Locate the cell with the specified text and output its (X, Y) center coordinate. 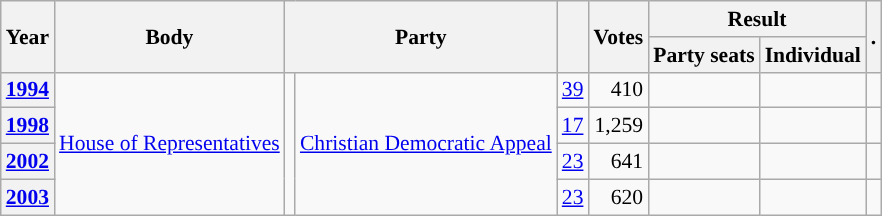
Result (757, 19)
1998 (28, 126)
Christian Democratic Appeal (426, 143)
House of Representatives (170, 143)
17 (573, 126)
Body (170, 36)
1,259 (618, 126)
2003 (28, 197)
. (874, 36)
Party seats (704, 55)
1994 (28, 90)
641 (618, 162)
Year (28, 36)
39 (573, 90)
Individual (813, 55)
410 (618, 90)
Party (421, 36)
620 (618, 197)
2002 (28, 162)
Votes (618, 36)
